Provide the [X, Y] coordinate of the cell's center where the given text is located.  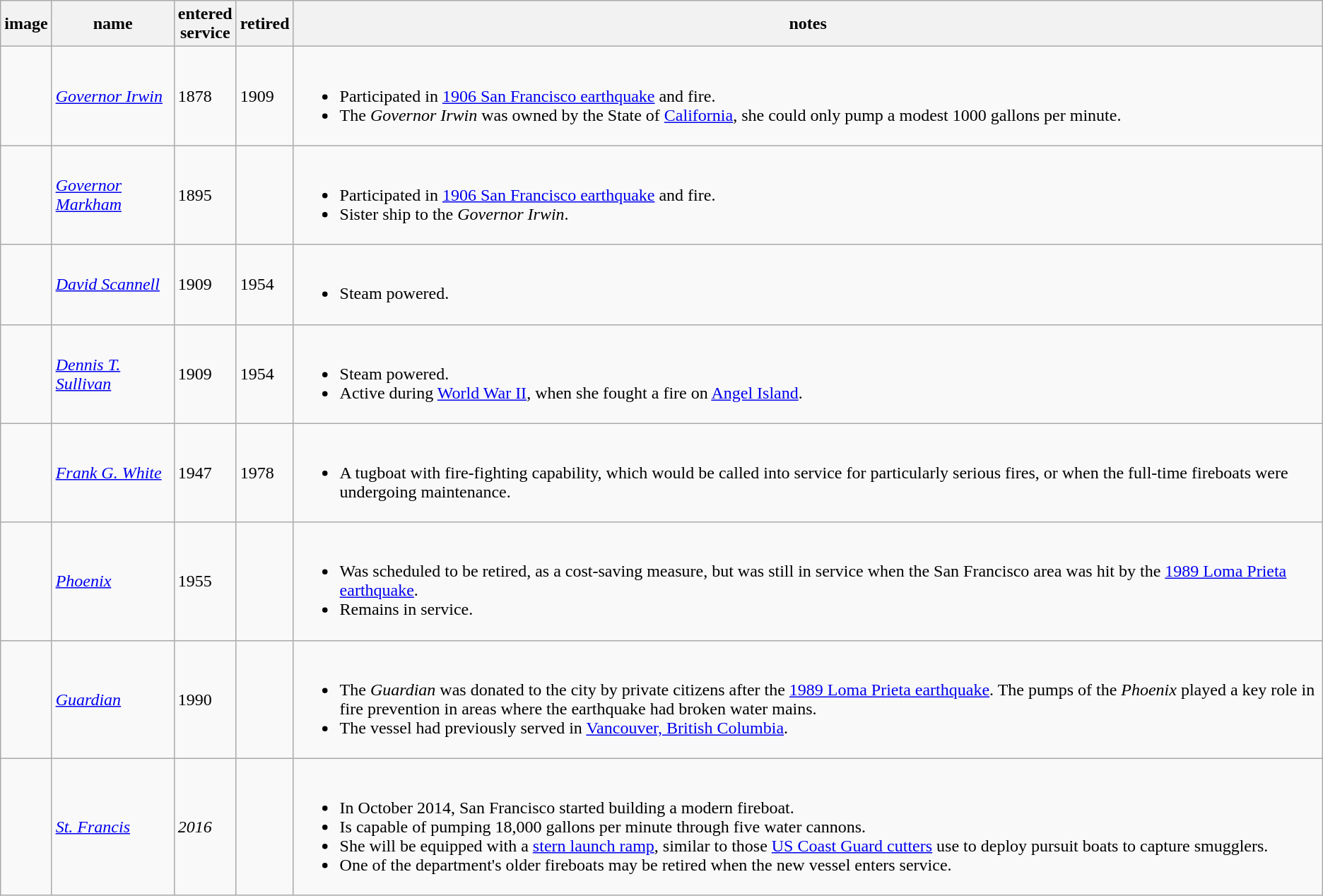
name [113, 24]
1947 [205, 473]
Phoenix [113, 581]
Frank G. White [113, 473]
image [26, 24]
Governor Markham [113, 195]
Governor Irwin [113, 96]
Guardian [113, 700]
David Scannell [113, 284]
1990 [205, 700]
Steam powered.Active during World War II, when she fought a fire on Angel Island. [808, 374]
1978 [264, 473]
St. Francis [113, 827]
1895 [205, 195]
retired [264, 24]
1955 [205, 581]
2016 [205, 827]
Steam powered. [808, 284]
enteredservice [205, 24]
Participated in 1906 San Francisco earthquake and fire.Sister ship to the Governor Irwin. [808, 195]
1878 [205, 96]
notes [808, 24]
Dennis T. Sullivan [113, 374]
